Pinpoint the cell where the given text exists, returning its [x, y] midpoint coordinate. 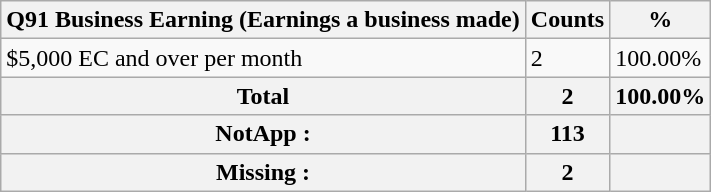
Counts [567, 20]
NotApp : [264, 134]
Q91 Business Earning (Earnings a business made) [264, 20]
Total [264, 96]
Missing : [264, 172]
% [660, 20]
113 [567, 134]
$5,000 EC and over per month [264, 58]
